Locate the cell with the specified text and output its [X, Y] center coordinate. 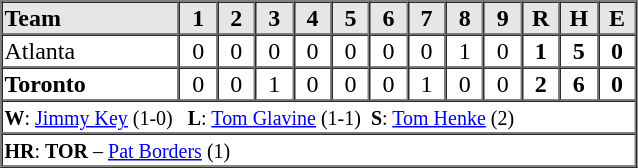
7 [427, 18]
4 [312, 18]
9 [503, 18]
Atlanta [91, 50]
3 [274, 18]
8 [465, 18]
HR: TOR – Pat Borders (1) [319, 150]
Team [91, 18]
Toronto [91, 84]
R [541, 18]
E [617, 18]
H [579, 18]
W: Jimmy Key (1-0) L: Tom Glavine (1-1) S: Tom Henke (2) [319, 116]
